Output the (x, y) coordinate of the center of the cell containing the given text.  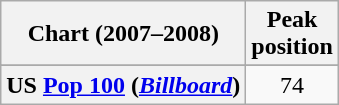
Chart (2007–2008) (124, 34)
74 (292, 85)
Peakposition (292, 34)
US Pop 100 (Billboard) (124, 85)
